Detect which cell encompasses the target text, then output its [x, y] center coordinate. 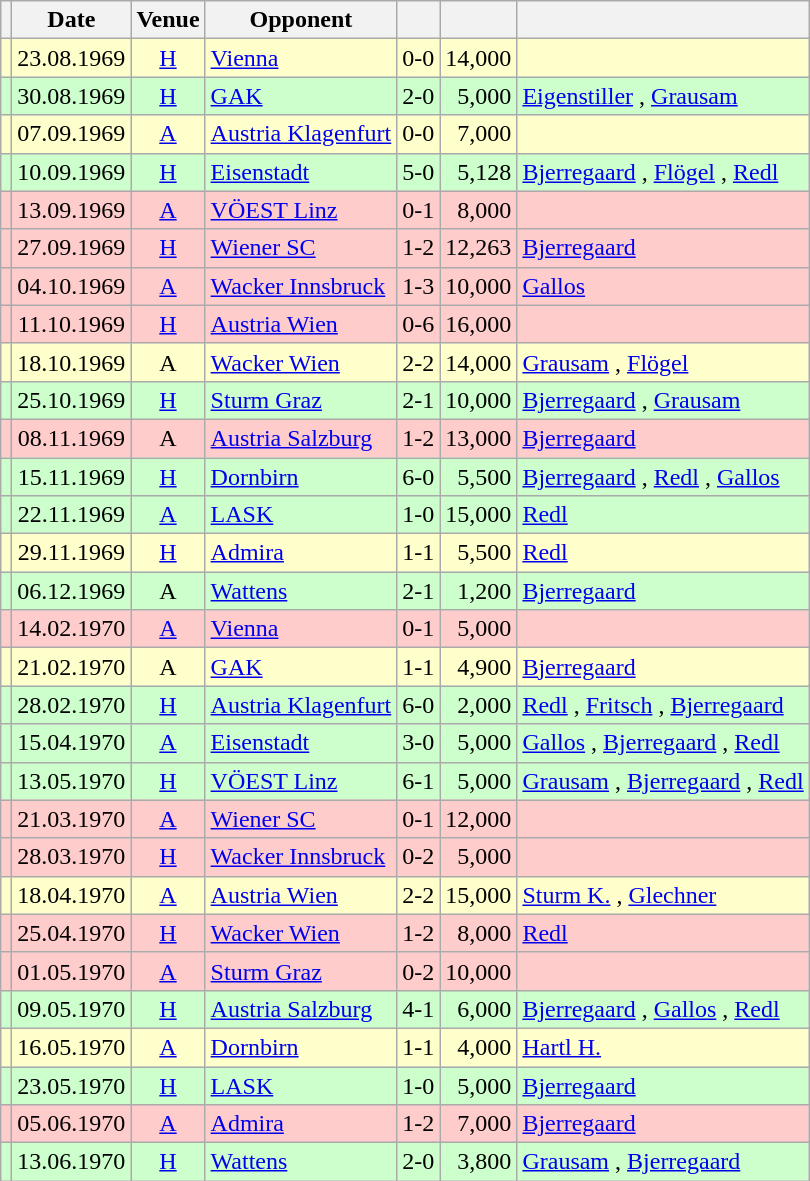
Redl , Fritsch , Bjerregaard [663, 705]
13,000 [478, 438]
Grausam , Flögel [663, 362]
14.02.1970 [72, 629]
21.02.1970 [72, 667]
2,000 [478, 705]
25.10.1969 [72, 400]
6-1 [418, 781]
05.06.1970 [72, 1124]
Bjerregaard , Redl , Gallos [663, 477]
09.05.1970 [72, 1009]
5,128 [478, 172]
23.05.1970 [72, 1085]
16,000 [478, 324]
13.06.1970 [72, 1162]
Eigenstiller , Grausam [663, 96]
Date [72, 20]
08.11.1969 [72, 438]
12,000 [478, 819]
3,800 [478, 1162]
18.04.1970 [72, 895]
Bjerregaard , Grausam [663, 400]
01.05.1970 [72, 971]
28.02.1970 [72, 705]
16.05.1970 [72, 1047]
11.10.1969 [72, 324]
Venue [168, 20]
4,900 [478, 667]
Hartl H. [663, 1047]
Opponent [301, 20]
Grausam , Bjerregaard , Redl [663, 781]
07.09.1969 [72, 134]
3-0 [418, 743]
4,000 [478, 1047]
1,200 [478, 591]
Bjerregaard , Gallos , Redl [663, 1009]
0-6 [418, 324]
10.09.1969 [72, 172]
04.10.1969 [72, 286]
28.03.1970 [72, 857]
30.08.1969 [72, 96]
4-1 [418, 1009]
25.04.1970 [72, 933]
22.11.1969 [72, 515]
12,263 [478, 248]
5-0 [418, 172]
23.08.1969 [72, 58]
13.09.1969 [72, 210]
Gallos [663, 286]
21.03.1970 [72, 819]
29.11.1969 [72, 553]
15.11.1969 [72, 477]
13.05.1970 [72, 781]
Grausam , Bjerregaard [663, 1162]
6,000 [478, 1009]
Gallos , Bjerregaard , Redl [663, 743]
Sturm K. , Glechner [663, 895]
18.10.1969 [72, 362]
06.12.1969 [72, 591]
1-3 [418, 286]
Bjerregaard , Flögel , Redl [663, 172]
15.04.1970 [72, 743]
27.09.1969 [72, 248]
